Find where the given text appears and provide that cell's center as (x, y) coordinate. 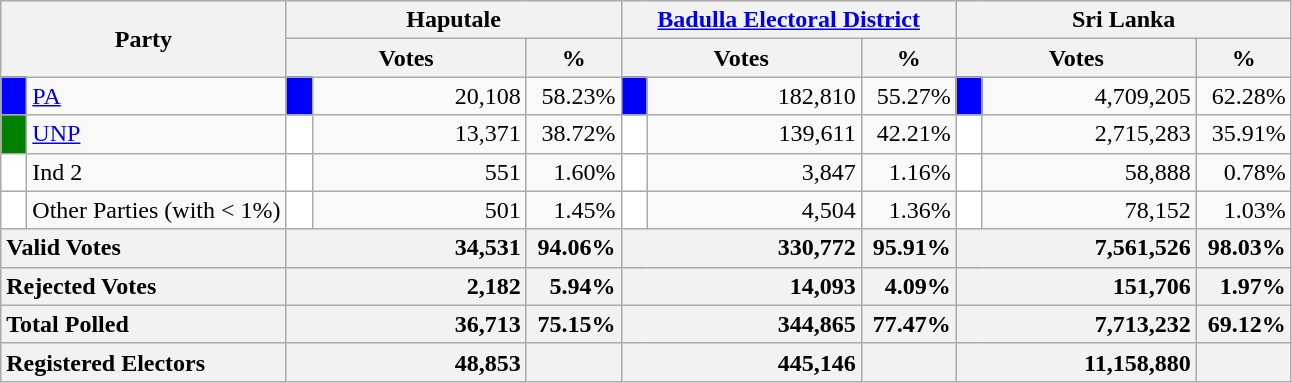
7,713,232 (1076, 324)
77.47% (908, 324)
2,182 (406, 286)
42.21% (908, 134)
4,709,205 (1089, 96)
35.91% (1244, 134)
1.97% (1244, 286)
48,853 (406, 362)
55.27% (908, 96)
3,847 (754, 172)
13,371 (419, 134)
PA (156, 96)
14,093 (741, 286)
Other Parties (with < 1%) (156, 210)
Total Polled (144, 324)
4,504 (754, 210)
62.28% (1244, 96)
Party (144, 39)
Haputale (454, 20)
139,611 (754, 134)
11,158,880 (1076, 362)
1.60% (574, 172)
4.09% (908, 286)
1.36% (908, 210)
501 (419, 210)
Registered Electors (144, 362)
20,108 (419, 96)
95.91% (908, 248)
344,865 (741, 324)
UNP (156, 134)
151,706 (1076, 286)
445,146 (741, 362)
1.16% (908, 172)
58,888 (1089, 172)
551 (419, 172)
38.72% (574, 134)
Rejected Votes (144, 286)
1.45% (574, 210)
7,561,526 (1076, 248)
5.94% (574, 286)
Valid Votes (144, 248)
36,713 (406, 324)
75.15% (574, 324)
182,810 (754, 96)
2,715,283 (1089, 134)
Badulla Electoral District (788, 20)
98.03% (1244, 248)
Sri Lanka (1124, 20)
58.23% (574, 96)
94.06% (574, 248)
Ind 2 (156, 172)
0.78% (1244, 172)
78,152 (1089, 210)
34,531 (406, 248)
330,772 (741, 248)
1.03% (1244, 210)
69.12% (1244, 324)
